Output the [X, Y] coordinate of the center of the cell containing the given text.  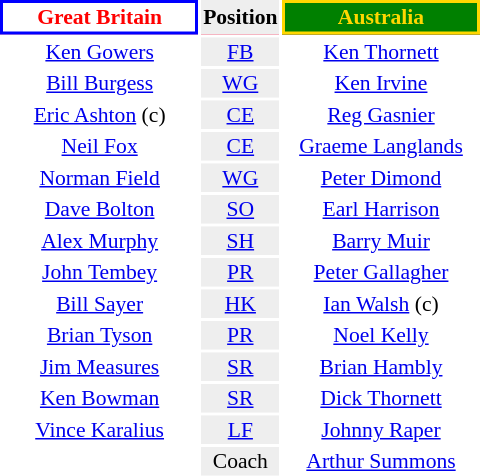
Bill Burgess [100, 83]
Alex Murphy [100, 240]
Ian Walsh (c) [381, 304]
Coach [240, 461]
Ken Thornett [381, 52]
Peter Gallagher [381, 272]
Reg Gasnier [381, 114]
Norman Field [100, 178]
Ken Gowers [100, 52]
LF [240, 430]
SH [240, 240]
Eric Ashton (c) [100, 114]
FB [240, 52]
Position [240, 17]
Arthur Summons [381, 461]
HK [240, 304]
Peter Dimond [381, 178]
Great Britain [100, 17]
Brian Hambly [381, 366]
Noel Kelly [381, 335]
Vince Karalius [100, 430]
SO [240, 209]
Graeme Langlands [381, 146]
Dave Bolton [100, 209]
Ken Bowman [100, 398]
Neil Fox [100, 146]
Australia [381, 17]
Brian Tyson [100, 335]
Ken Irvine [381, 83]
Jim Measures [100, 366]
Bill Sayer [100, 304]
John Tembey [100, 272]
Dick Thornett [381, 398]
Earl Harrison [381, 209]
Johnny Raper [381, 430]
Barry Muir [381, 240]
